Locate the cell with the specified text and output its (X, Y) center coordinate. 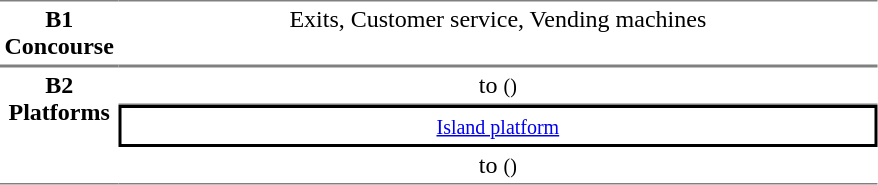
Island platform (498, 126)
Exits, Customer service, Vending machines (498, 33)
B1Concourse (59, 33)
B2Platforms (59, 125)
